Pinpoint the cell where the given text exists, returning its [X, Y] midpoint coordinate. 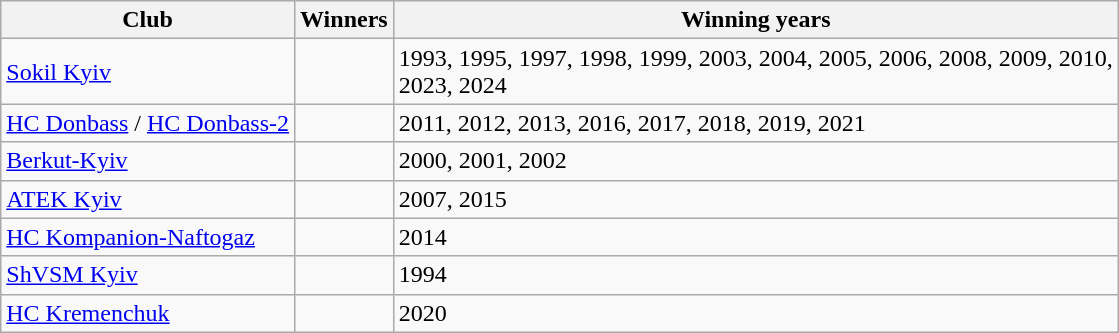
Sokil Kyiv [148, 72]
ShVSM Kyiv [148, 275]
HC Kompanion-Naftogaz [148, 237]
1993, 1995, 1997, 1998, 1999, 2003, 2004, 2005, 2006, 2008, 2009, 2010,2023, 2024 [756, 72]
ATEK Kyiv [148, 199]
Winners [344, 20]
2014 [756, 237]
Winning years [756, 20]
Club [148, 20]
Berkut-Kyiv [148, 161]
2007, 2015 [756, 199]
1994 [756, 275]
HC Donbass / HC Donbass-2 [148, 123]
2020 [756, 313]
2011, 2012, 2013, 2016, 2017, 2018, 2019, 2021 [756, 123]
2000, 2001, 2002 [756, 161]
HC Kremenchuk [148, 313]
